Determine the [X, Y] coordinate at the center of the cell enclosing the given text.  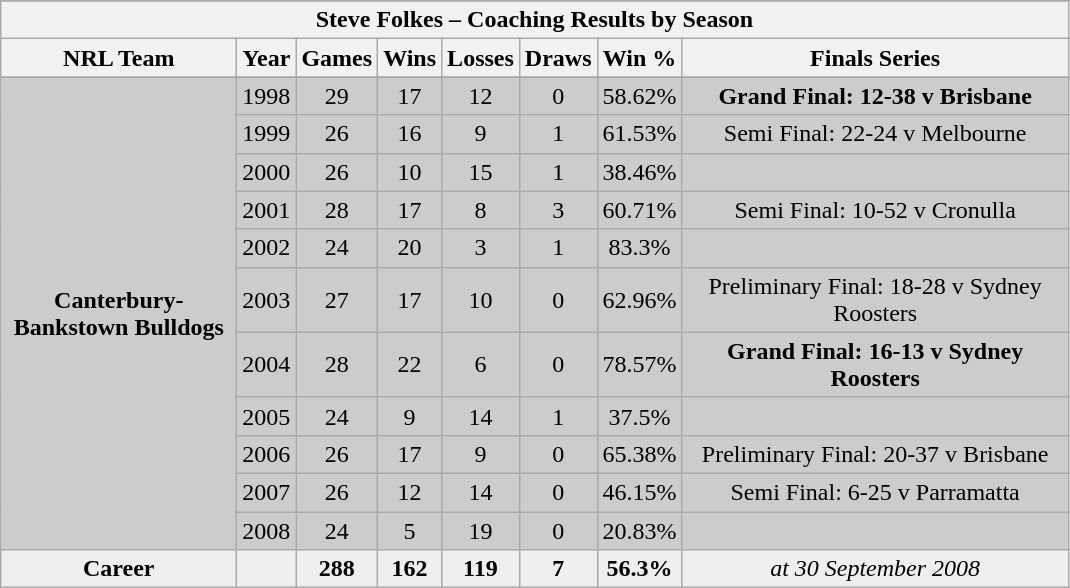
61.53% [640, 134]
8 [481, 210]
56.3% [640, 569]
15 [481, 172]
2001 [266, 210]
Grand Final: 16-13 v Sydney Roosters [875, 364]
2002 [266, 248]
Semi Final: 10-52 v Cronulla [875, 210]
1999 [266, 134]
20 [410, 248]
16 [410, 134]
6 [481, 364]
Steve Folkes – Coaching Results by Season [534, 20]
2004 [266, 364]
Finals Series [875, 58]
5 [410, 531]
78.57% [640, 364]
2003 [266, 300]
58.62% [640, 96]
Wins [410, 58]
Win % [640, 58]
NRL Team [119, 58]
2006 [266, 454]
46.15% [640, 492]
1998 [266, 96]
Canterbury-Bankstown Bulldogs [119, 314]
Year [266, 58]
37.5% [640, 416]
Grand Final: 12-38 v Brisbane [875, 96]
65.38% [640, 454]
288 [337, 569]
22 [410, 364]
2007 [266, 492]
2005 [266, 416]
29 [337, 96]
Losses [481, 58]
27 [337, 300]
38.46% [640, 172]
83.3% [640, 248]
20.83% [640, 531]
60.71% [640, 210]
Preliminary Final: 20-37 v Brisbane [875, 454]
19 [481, 531]
Games [337, 58]
Preliminary Final: 18-28 v Sydney Roosters [875, 300]
Semi Final: 6-25 v Parramatta [875, 492]
7 [558, 569]
62.96% [640, 300]
Draws [558, 58]
119 [481, 569]
2008 [266, 531]
Career [119, 569]
162 [410, 569]
Semi Final: 22-24 v Melbourne [875, 134]
2000 [266, 172]
at 30 September 2008 [875, 569]
